Capture the cell that displays the provided text and extract its [x, y] central coordinate. 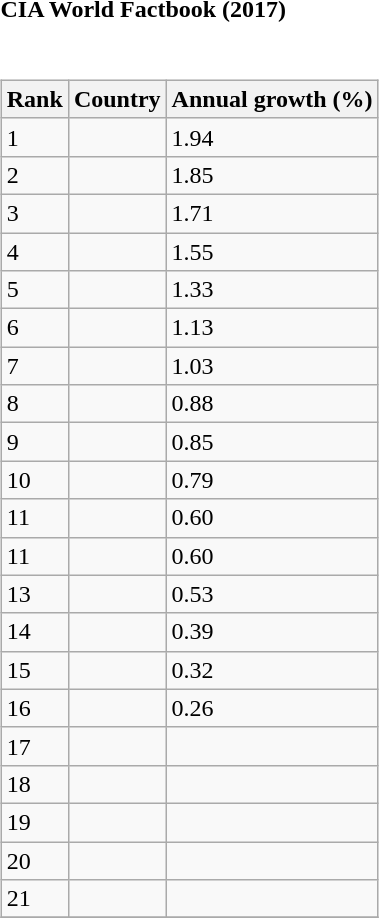
2 [34, 175]
Annual growth (%) [272, 99]
19 [34, 822]
18 [34, 784]
8 [34, 404]
Rank [34, 99]
0.88 [272, 404]
1.13 [272, 328]
7 [34, 366]
16 [34, 708]
1.03 [272, 366]
17 [34, 746]
9 [34, 442]
1 [34, 137]
14 [34, 632]
0.26 [272, 708]
5 [34, 290]
0.53 [272, 594]
15 [34, 670]
0.39 [272, 632]
0.32 [272, 670]
1.55 [272, 251]
1.71 [272, 213]
0.79 [272, 480]
1.33 [272, 290]
4 [34, 251]
3 [34, 213]
13 [34, 594]
21 [34, 899]
10 [34, 480]
0.85 [272, 442]
Country [117, 99]
20 [34, 861]
6 [34, 328]
1.85 [272, 175]
1.94 [272, 137]
